Extract the (X, Y) coordinate from the center of the cell holding the provided text.  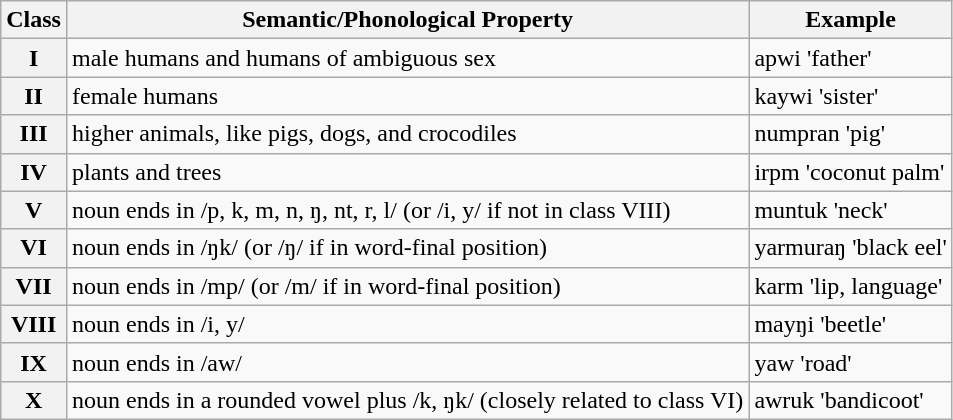
III (34, 134)
mayŋi 'beetle' (850, 324)
apwi 'father' (850, 58)
IX (34, 362)
noun ends in /aw/ (407, 362)
irpm 'coconut palm' (850, 172)
IV (34, 172)
I (34, 58)
plants and trees (407, 172)
V (34, 210)
noun ends in /i, y/ (407, 324)
noun ends in a rounded vowel plus /k, ŋk/ (closely related to class VI) (407, 400)
X (34, 400)
numpran 'pig' (850, 134)
noun ends in /ŋk/ (or /ŋ/ if in word-final position) (407, 248)
karm 'lip, language' (850, 286)
muntuk 'neck' (850, 210)
Example (850, 20)
awruk 'bandicoot' (850, 400)
yaw 'road' (850, 362)
kaywi 'sister' (850, 96)
II (34, 96)
VII (34, 286)
noun ends in /mp/ (or /m/ if in word-final position) (407, 286)
Class (34, 20)
Semantic/Phonological Property (407, 20)
higher animals, like pigs, dogs, and crocodiles (407, 134)
male humans and humans of ambiguous sex (407, 58)
noun ends in /p, k, m, n, ŋ, nt, r, l/ (or /i, y/ if not in class VIII) (407, 210)
female humans (407, 96)
VIII (34, 324)
VI (34, 248)
yarmuraŋ 'black eel' (850, 248)
